Determine the (X, Y) coordinate at the center of the cell enclosing the given text.  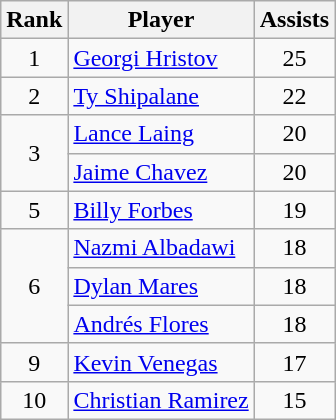
Rank (34, 20)
Jaime Chavez (161, 172)
Christian Ramirez (161, 400)
Player (161, 20)
22 (294, 96)
Ty Shipalane (161, 96)
25 (294, 58)
2 (34, 96)
19 (294, 210)
Nazmi Albadawi (161, 248)
17 (294, 362)
5 (34, 210)
Andrés Flores (161, 324)
Assists (294, 20)
Billy Forbes (161, 210)
10 (34, 400)
9 (34, 362)
Kevin Venegas (161, 362)
6 (34, 286)
3 (34, 153)
15 (294, 400)
Lance Laing (161, 134)
1 (34, 58)
Georgi Hristov (161, 58)
Dylan Mares (161, 286)
